Capture the cell that displays the provided text and extract its (x, y) central coordinate. 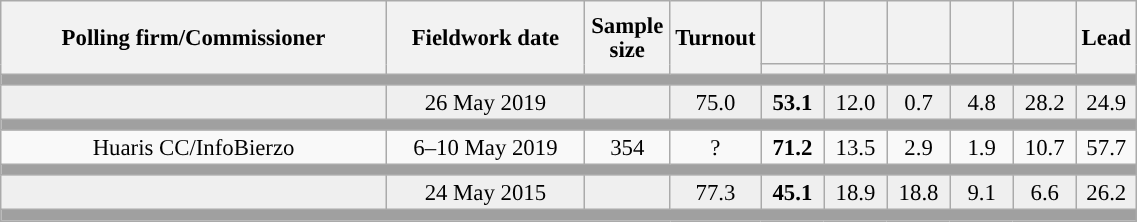
57.7 (1106, 148)
12.0 (856, 102)
26 May 2019 (485, 102)
10.7 (1044, 148)
53.1 (792, 102)
18.8 (918, 194)
Lead (1106, 38)
24.9 (1106, 102)
354 (627, 148)
Fieldwork date (485, 38)
9.1 (982, 194)
28.2 (1044, 102)
18.9 (856, 194)
71.2 (792, 148)
0.7 (918, 102)
6.6 (1044, 194)
4.8 (982, 102)
Polling firm/Commissioner (194, 38)
Huaris CC/InfoBierzo (194, 148)
45.1 (792, 194)
Turnout (716, 38)
26.2 (1106, 194)
24 May 2015 (485, 194)
? (716, 148)
Sample size (627, 38)
1.9 (982, 148)
77.3 (716, 194)
6–10 May 2019 (485, 148)
2.9 (918, 148)
75.0 (716, 102)
13.5 (856, 148)
